Find where the given text appears and provide that cell's center as (X, Y) coordinate. 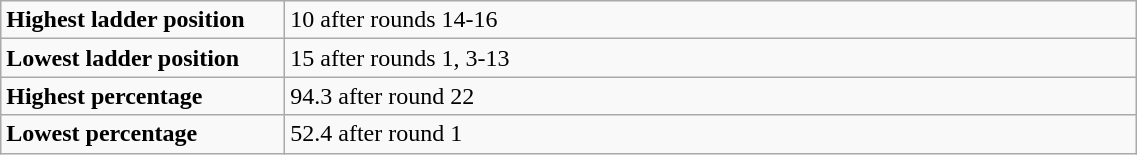
94.3 after round 22 (711, 96)
52.4 after round 1 (711, 134)
10 after rounds 14-16 (711, 20)
Highest ladder position (143, 20)
Lowest ladder position (143, 58)
Lowest percentage (143, 134)
15 after rounds 1, 3-13 (711, 58)
Highest percentage (143, 96)
